Search for the cell housing the specified text and yield its [X, Y] center coordinate. 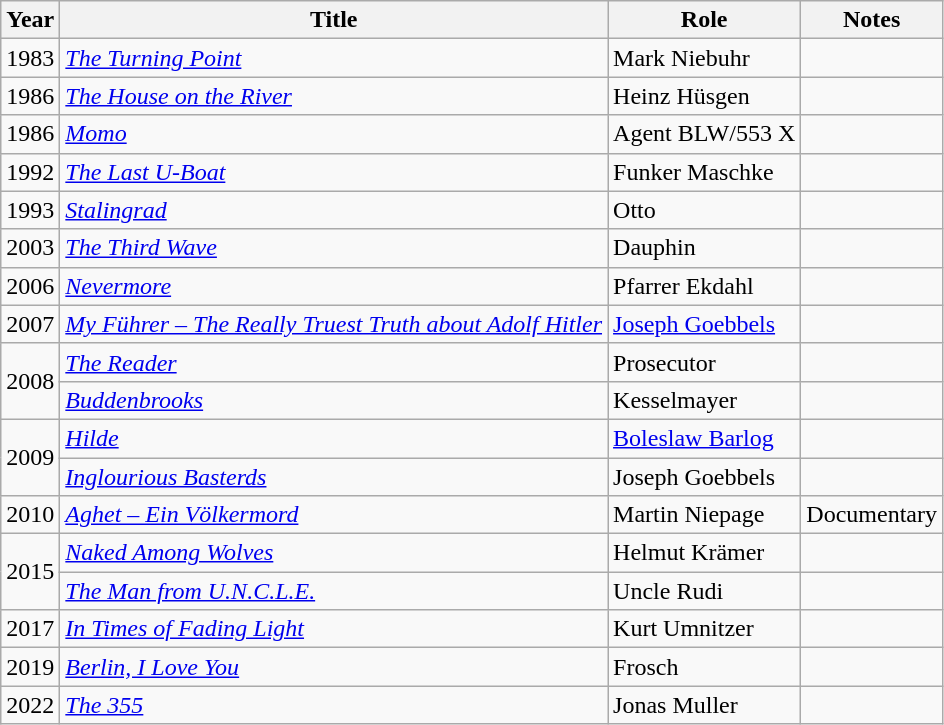
The Last U-Boat [334, 172]
The Third Wave [334, 248]
2015 [30, 572]
2006 [30, 286]
Stalingrad [334, 210]
2003 [30, 248]
Title [334, 20]
2022 [30, 705]
The Reader [334, 362]
Prosecutor [704, 362]
Notes [872, 20]
The Turning Point [334, 58]
2019 [30, 667]
Martin Niepage [704, 515]
Inglourious Basterds [334, 477]
Pfarrer Ekdahl [704, 286]
My Führer – The Really Truest Truth about Adolf Hitler [334, 324]
The 355 [334, 705]
Mark Niebuhr [704, 58]
Uncle Rudi [704, 591]
Aghet – Ein Völkermord [334, 515]
Hilde [334, 438]
Role [704, 20]
The Man from U.N.C.L.E. [334, 591]
Boleslaw Barlog [704, 438]
Agent BLW/553 X [704, 134]
2010 [30, 515]
Funker Maschke [704, 172]
2008 [30, 381]
1983 [30, 58]
Momo [334, 134]
Documentary [872, 515]
2009 [30, 457]
Naked Among Wolves [334, 553]
Otto [704, 210]
Buddenbrooks [334, 400]
Heinz Hüsgen [704, 96]
Year [30, 20]
2007 [30, 324]
Nevermore [334, 286]
In Times of Fading Light [334, 629]
Kurt Umnitzer [704, 629]
Jonas Muller [704, 705]
Dauphin [704, 248]
The House on the River [334, 96]
Kesselmayer [704, 400]
1992 [30, 172]
Helmut Krämer [704, 553]
Berlin, I Love You [334, 667]
1993 [30, 210]
2017 [30, 629]
Frosch [704, 667]
